Find where the given text appears and provide that cell's center as (x, y) coordinate. 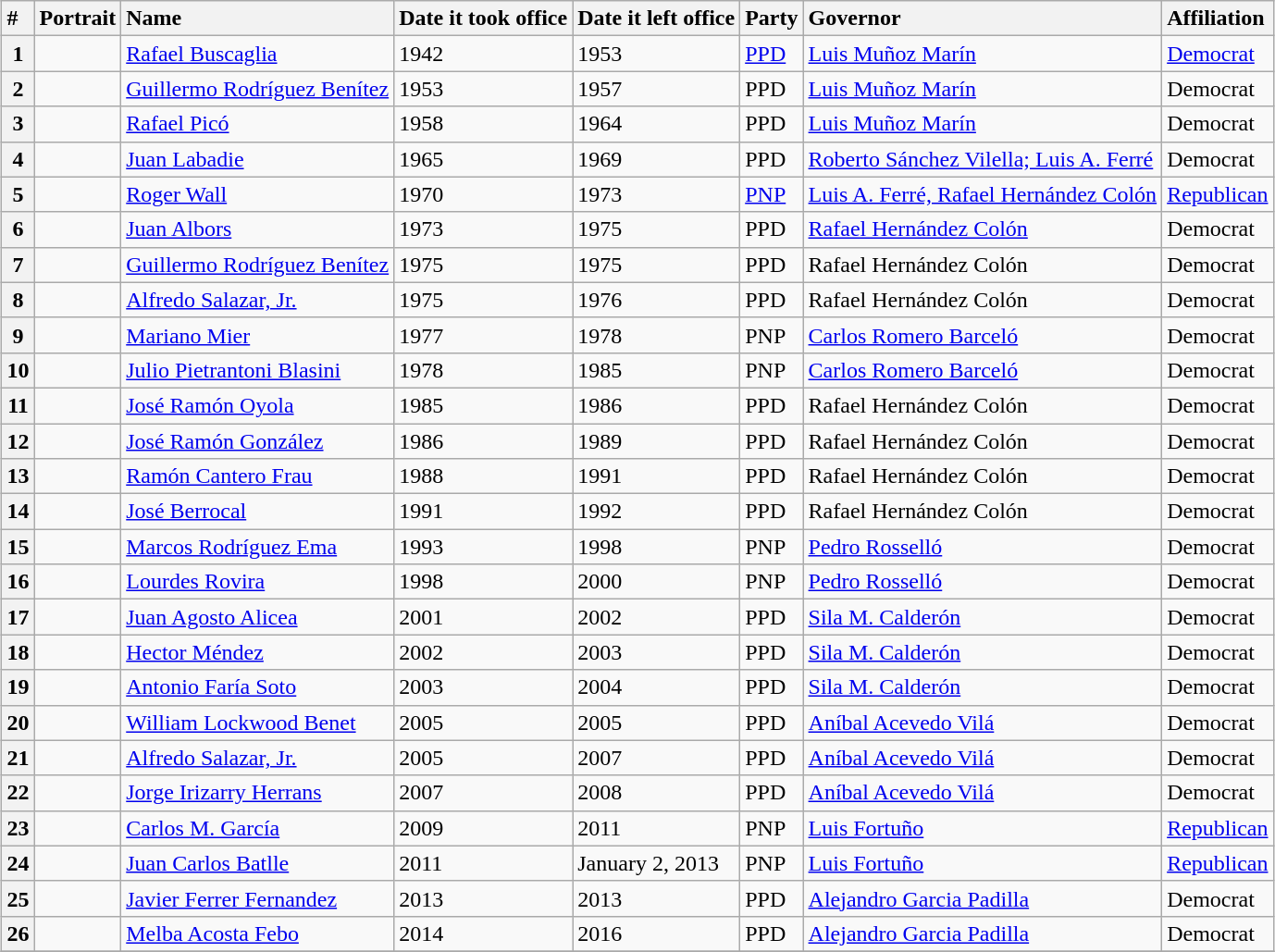
Antonio Faría Soto (257, 687)
1964 (657, 124)
1957 (657, 89)
10 (19, 370)
Rafael Buscaglia (257, 54)
24 (19, 863)
25 (19, 898)
26 (19, 933)
1965 (483, 159)
1988 (483, 476)
2008 (657, 793)
9 (19, 335)
6 (19, 229)
Juan Labadie (257, 159)
1976 (657, 300)
José Berrocal (257, 512)
4 (19, 159)
3 (19, 124)
Jorge Irizarry Herrans (257, 793)
Lourdes Rovira (257, 582)
2000 (657, 582)
# (19, 19)
Juan Carlos Batlle (257, 863)
1970 (483, 194)
Party (772, 19)
Marcos Rodríguez Ema (257, 547)
Juan Agosto Alicea (257, 617)
Rafael Picó (257, 124)
15 (19, 547)
Affiliation (1218, 19)
12 (19, 441)
Name (257, 19)
23 (19, 828)
1942 (483, 54)
Governor (983, 19)
21 (19, 758)
1989 (657, 441)
2001 (483, 617)
Mariano Mier (257, 335)
Julio Pietrantoni Blasini (257, 370)
1969 (657, 159)
1 (19, 54)
1958 (483, 124)
Date it left office (657, 19)
5 (19, 194)
1992 (657, 512)
Roberto Sánchez Vilella; Luis A. Ferré (983, 159)
William Lockwood Benet (257, 723)
2009 (483, 828)
2014 (483, 933)
2 (19, 89)
Javier Ferrer Fernandez (257, 898)
José Ramón González (257, 441)
1977 (483, 335)
16 (19, 582)
13 (19, 476)
2004 (657, 687)
8 (19, 300)
Date it took office (483, 19)
18 (19, 652)
Ramón Cantero Frau (257, 476)
17 (19, 617)
José Ramón Oyola (257, 405)
1993 (483, 547)
Hector Méndez (257, 652)
Melba Acosta Febo (257, 933)
Luis A. Ferré, Rafael Hernández Colón (983, 194)
2016 (657, 933)
Carlos M. García (257, 828)
7 (19, 265)
Roger Wall (257, 194)
Juan Albors (257, 229)
11 (19, 405)
Portrait (78, 19)
20 (19, 723)
14 (19, 512)
January 2, 2013 (657, 863)
22 (19, 793)
19 (19, 687)
